From the cell containing the given text, extract its center point as (x, y) coordinate. 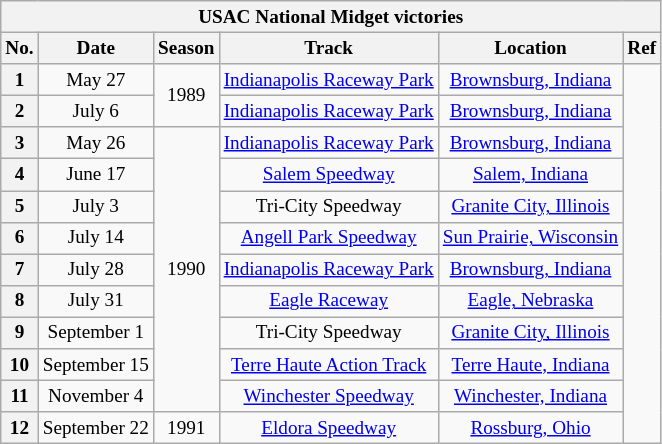
1991 (186, 428)
Ref (642, 48)
1990 (186, 270)
4 (20, 175)
Winchester Speedway (328, 396)
8 (20, 301)
September 15 (96, 365)
July 28 (96, 270)
July 6 (96, 111)
Salem Speedway (328, 175)
11 (20, 396)
Terre Haute Action Track (328, 365)
5 (20, 206)
Eldora Speedway (328, 428)
1 (20, 80)
Track (328, 48)
No. (20, 48)
3 (20, 143)
1989 (186, 96)
10 (20, 365)
7 (20, 270)
Location (530, 48)
Terre Haute, Indiana (530, 365)
July 3 (96, 206)
September 1 (96, 333)
Salem, Indiana (530, 175)
Date (96, 48)
Rossburg, Ohio (530, 428)
Eagle, Nebraska (530, 301)
9 (20, 333)
July 31 (96, 301)
Sun Prairie, Wisconsin (530, 238)
6 (20, 238)
2 (20, 111)
Season (186, 48)
May 26 (96, 143)
May 27 (96, 80)
Angell Park Speedway (328, 238)
July 14 (96, 238)
12 (20, 428)
USAC National Midget victories (331, 17)
Winchester, Indiana (530, 396)
September 22 (96, 428)
Eagle Raceway (328, 301)
June 17 (96, 175)
November 4 (96, 396)
